Capture the cell that displays the provided text and extract its (x, y) central coordinate. 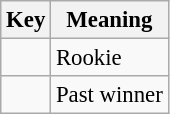
Rookie (110, 58)
Meaning (110, 20)
Past winner (110, 95)
Key (26, 20)
